Return [X, Y] of the center of cell containing provided text 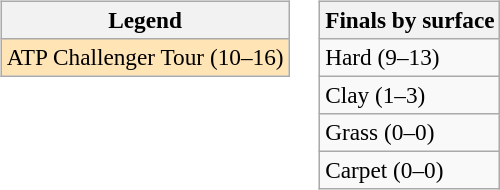
Carpet (0–0) [410, 171]
Grass (0–0) [410, 133]
Finals by surface [410, 20]
Legend [145, 20]
Clay (1–3) [410, 95]
ATP Challenger Tour (10–16) [145, 57]
Hard (9–13) [410, 57]
